Return [x, y] of the center of cell containing provided text 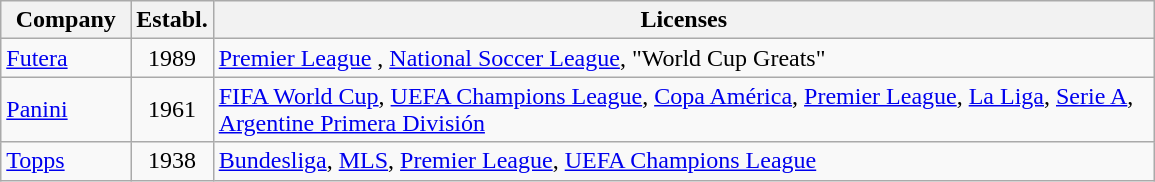
Panini [66, 110]
1938 [172, 161]
Establ. [172, 20]
1961 [172, 110]
FIFA World Cup, UEFA Champions League, Copa América, Premier League, La Liga, Serie A, Argentine Primera División [684, 110]
Topps [66, 161]
Company [66, 20]
Bundesliga, MLS, Premier League, UEFA Champions League [684, 161]
Futera [66, 58]
Premier League , National Soccer League, "World Cup Greats" [684, 58]
1989 [172, 58]
Licenses [684, 20]
